Search for the cell housing the specified text and yield its [X, Y] center coordinate. 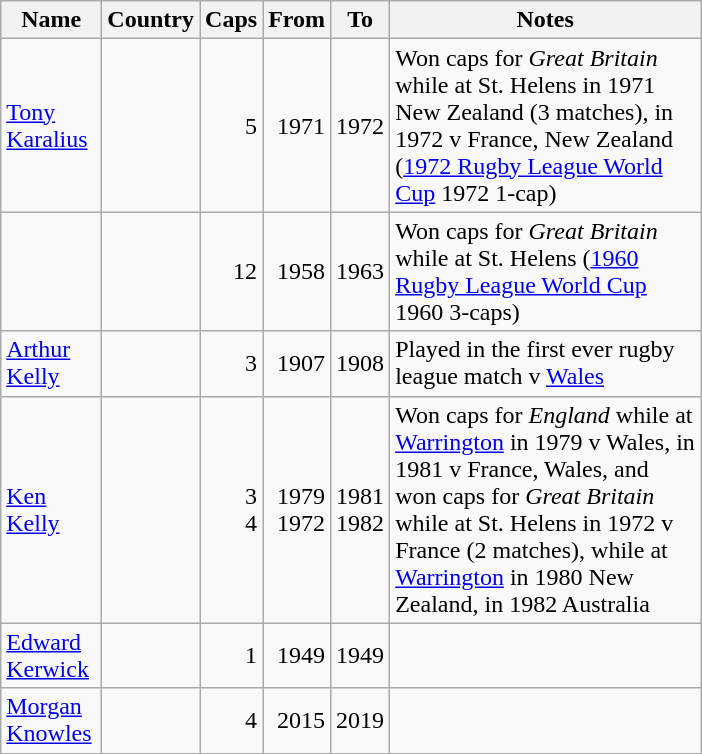
1972 [360, 126]
Country [151, 20]
Tony Karalius [52, 126]
Played in the first ever rugby league match v Wales [546, 364]
1958 [297, 272]
1907 [297, 364]
4 [232, 720]
Arthur Kelly [52, 364]
Morgan Knowles [52, 720]
3 [232, 364]
To [360, 20]
19791972 [297, 510]
Won caps for Great Britain while at St. Helens (1960 Rugby League World Cup 1960 3-caps) [546, 272]
1 [232, 656]
Notes [546, 20]
19811982 [360, 510]
Ken Kelly [52, 510]
Name [52, 20]
Caps [232, 20]
Edward Kerwick [52, 656]
2015 [297, 720]
12 [232, 272]
1908 [360, 364]
1963 [360, 272]
34 [232, 510]
5 [232, 126]
2019 [360, 720]
1971 [297, 126]
From [297, 20]
